From the cell containing the given text, extract its center point as [X, Y] coordinate. 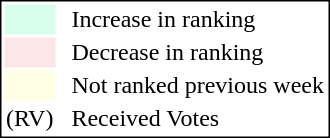
Decrease in ranking [198, 53]
(RV) [29, 119]
Received Votes [198, 119]
Increase in ranking [198, 19]
Not ranked previous week [198, 85]
